Return the (X, Y) coordinate for the center point of the cell that contains the specified text.  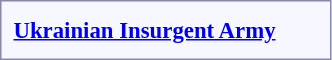
Ukrainian Insurgent Army (144, 30)
